Return (X, Y) of the center of cell containing provided text 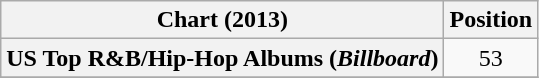
53 (491, 58)
US Top R&B/Hip-Hop Albums (Billboard) (222, 58)
Position (491, 20)
Chart (2013) (222, 20)
